Detect which cell encompasses the target text, then output its [X, Y] center coordinate. 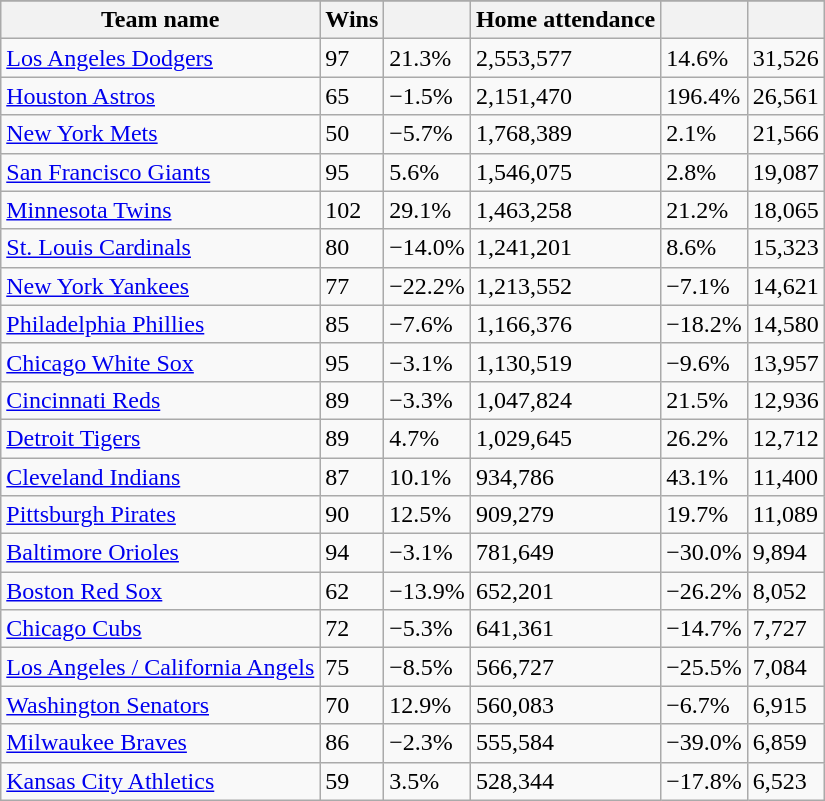
65 [352, 96]
−7.1% [704, 286]
Chicago Cubs [160, 629]
50 [352, 134]
−18.2% [704, 324]
1,768,389 [565, 134]
New York Yankees [160, 286]
12,936 [786, 400]
−2.3% [428, 743]
62 [352, 591]
70 [352, 705]
New York Mets [160, 134]
1,463,258 [565, 210]
75 [352, 667]
Wins [352, 20]
1,546,075 [565, 172]
87 [352, 477]
Home attendance [565, 20]
14,621 [786, 286]
21,566 [786, 134]
72 [352, 629]
Kansas City Athletics [160, 781]
43.1% [704, 477]
15,323 [786, 248]
1,213,552 [565, 286]
7,727 [786, 629]
Team name [160, 20]
−9.6% [704, 362]
909,279 [565, 515]
−14.0% [428, 248]
13,957 [786, 362]
−39.0% [704, 743]
196.4% [704, 96]
−13.9% [428, 591]
Chicago White Sox [160, 362]
6,915 [786, 705]
652,201 [565, 591]
26.2% [704, 438]
10.1% [428, 477]
1,029,645 [565, 438]
1,047,824 [565, 400]
31,526 [786, 58]
21.3% [428, 58]
Cleveland Indians [160, 477]
St. Louis Cardinals [160, 248]
5.6% [428, 172]
59 [352, 781]
555,584 [565, 743]
3.5% [428, 781]
781,649 [565, 553]
14.6% [704, 58]
−1.5% [428, 96]
26,561 [786, 96]
Detroit Tigers [160, 438]
86 [352, 743]
−22.2% [428, 286]
1,241,201 [565, 248]
1,130,519 [565, 362]
Pittsburgh Pirates [160, 515]
−8.5% [428, 667]
7,084 [786, 667]
−30.0% [704, 553]
2.1% [704, 134]
21.2% [704, 210]
94 [352, 553]
Minnesota Twins [160, 210]
Houston Astros [160, 96]
12.5% [428, 515]
97 [352, 58]
−6.7% [704, 705]
29.1% [428, 210]
560,083 [565, 705]
6,859 [786, 743]
4.7% [428, 438]
Los Angeles / California Angels [160, 667]
Los Angeles Dodgers [160, 58]
6,523 [786, 781]
Washington Senators [160, 705]
11,089 [786, 515]
19,087 [786, 172]
−7.6% [428, 324]
8.6% [704, 248]
−3.3% [428, 400]
21.5% [704, 400]
12.9% [428, 705]
566,727 [565, 667]
14,580 [786, 324]
80 [352, 248]
Philadelphia Phillies [160, 324]
2.8% [704, 172]
934,786 [565, 477]
−25.5% [704, 667]
641,361 [565, 629]
11,400 [786, 477]
−17.8% [704, 781]
2,151,470 [565, 96]
85 [352, 324]
−5.3% [428, 629]
Boston Red Sox [160, 591]
12,712 [786, 438]
2,553,577 [565, 58]
77 [352, 286]
19.7% [704, 515]
18,065 [786, 210]
90 [352, 515]
528,344 [565, 781]
San Francisco Giants [160, 172]
−5.7% [428, 134]
9,894 [786, 553]
Cincinnati Reds [160, 400]
1,166,376 [565, 324]
−26.2% [704, 591]
Milwaukee Braves [160, 743]
−14.7% [704, 629]
8,052 [786, 591]
102 [352, 210]
Baltimore Orioles [160, 553]
